For the text-containing cell, return its midpoint in (X, Y) coordinate format. 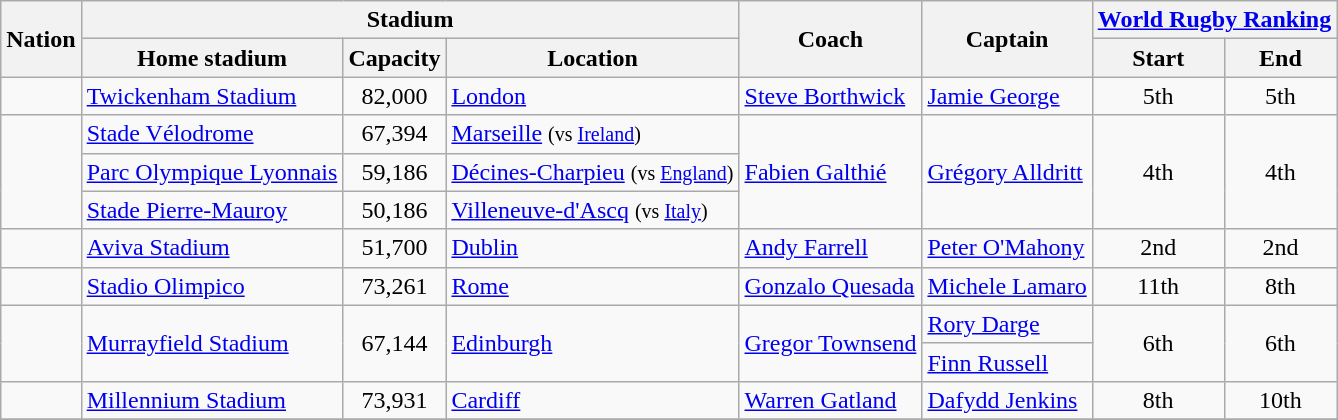
Coach (830, 39)
Gonzalo Quesada (830, 286)
Dafydd Jenkins (1007, 400)
Aviva Stadium (212, 248)
Steve Borthwick (830, 96)
Dublin (592, 248)
59,186 (394, 172)
Stade Vélodrome (212, 134)
Fabien Galthié (830, 172)
50,186 (394, 210)
Nation (41, 39)
11th (1158, 286)
Captain (1007, 39)
Finn Russell (1007, 362)
73,261 (394, 286)
Grégory Alldritt (1007, 172)
Cardiff (592, 400)
67,394 (394, 134)
Peter O'Mahony (1007, 248)
Murrayfield Stadium (212, 343)
Rory Darge (1007, 324)
Marseille (vs Ireland) (592, 134)
Stadio Olimpico (212, 286)
10th (1280, 400)
Michele Lamaro (1007, 286)
51,700 (394, 248)
World Rugby Ranking (1214, 20)
Andy Farrell (830, 248)
Rome (592, 286)
London (592, 96)
Twickenham Stadium (212, 96)
Villeneuve-d'Ascq (vs Italy) (592, 210)
Jamie George (1007, 96)
82,000 (394, 96)
Gregor Townsend (830, 343)
Start (1158, 58)
Stade Pierre-Mauroy (212, 210)
Location (592, 58)
Home stadium (212, 58)
Millennium Stadium (212, 400)
73,931 (394, 400)
Stadium (410, 20)
Parc Olympique Lyonnais (212, 172)
End (1280, 58)
Edinburgh (592, 343)
Décines-Charpieu (vs England) (592, 172)
Capacity (394, 58)
Warren Gatland (830, 400)
67,144 (394, 343)
